Search for the cell housing the specified text and yield its [X, Y] center coordinate. 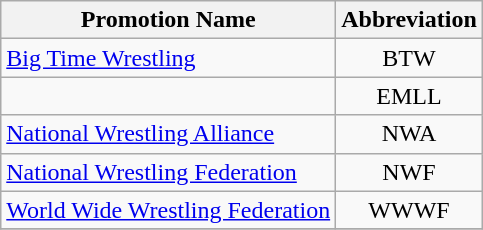
Big Time Wrestling [168, 58]
BTW [410, 58]
National Wrestling Alliance [168, 134]
NWA [410, 134]
NWF [410, 172]
Abbreviation [410, 20]
EMLL [410, 96]
World Wide Wrestling Federation [168, 210]
WWWF [410, 210]
National Wrestling Federation [168, 172]
Promotion Name [168, 20]
